Return the [X, Y] coordinate for the center point of the cell that contains the specified text.  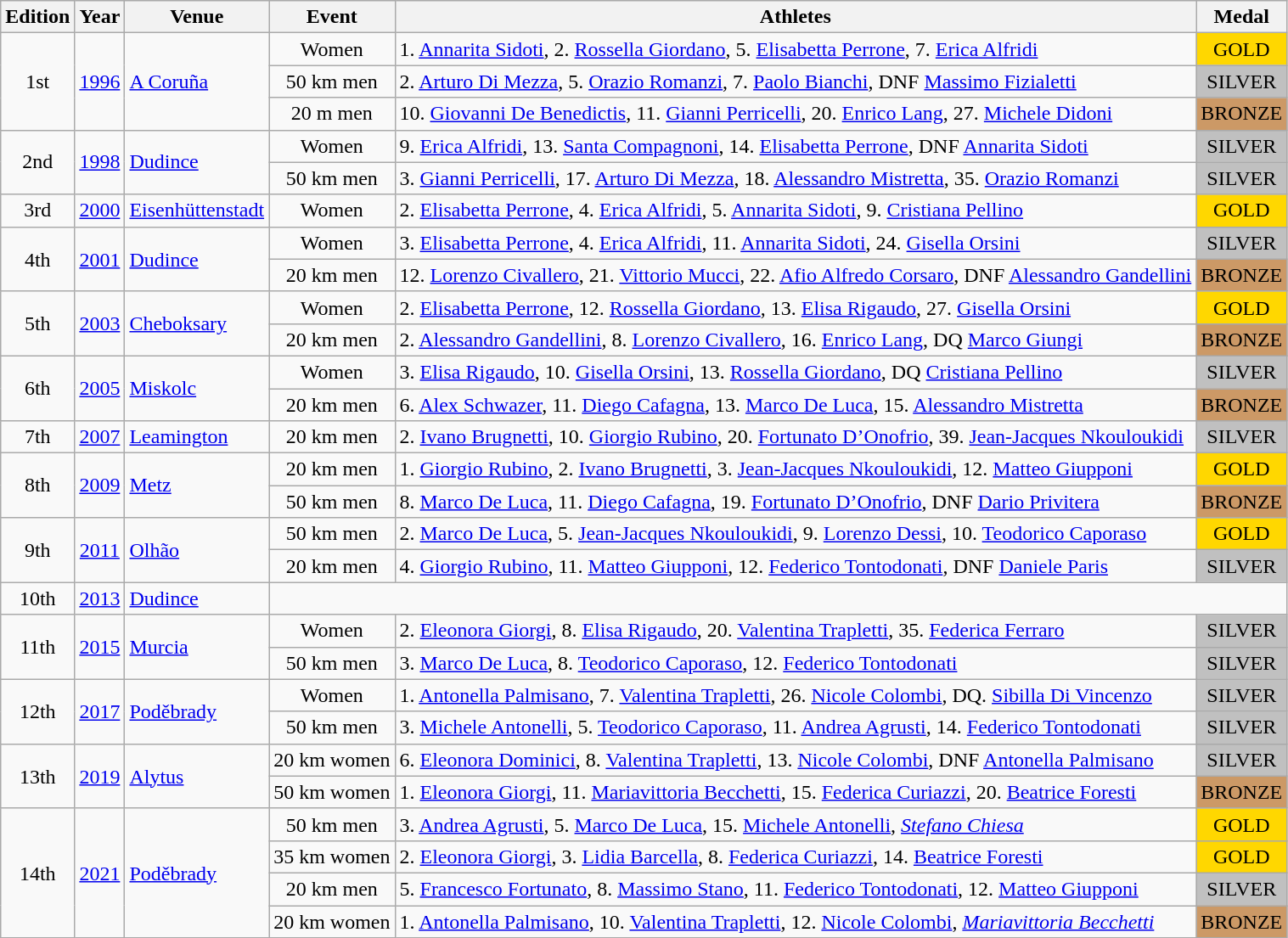
2009 [100, 486]
1st [37, 81]
8. Marco De Luca, 11. Diego Cafagna, 19. Fortunato D’Onofrio, DNF Dario Privitera [796, 502]
Cheboksary [197, 323]
Eisenhüttenstadt [197, 211]
2001 [100, 259]
10. Giovanni De Benedictis, 11. Gianni Perricelli, 20. Enrico Lang, 27. Michele Didoni [796, 114]
7th [37, 437]
3. Andrea Agrusti, 5. Marco De Luca, 15. Michele Antonelli, Stefano Chiesa [796, 824]
2nd [37, 162]
2. Marco De Luca, 5. Jean-Jacques Nkouloukidi, 9. Lorenzo Dessi, 10. Teodorico Caporaso [796, 534]
50 km women [332, 792]
Year [100, 17]
2021 [100, 873]
3rd [37, 211]
Olhão [197, 550]
2015 [100, 647]
5. Francesco Fortunato, 8. Massimo Stano, 11. Federico Tontodonati, 12. Matteo Giupponi [796, 889]
2005 [100, 388]
1996 [100, 81]
1. Antonella Palmisano, 10. Valentina Trapletti, 12. Nicole Colombi, Mariavittoria Becchetti [796, 921]
20 m men [332, 114]
Event [332, 17]
4. Giorgio Rubino, 11. Matteo Giupponi, 12. Federico Tontodonati, DNF Daniele Paris [796, 566]
2000 [100, 211]
2019 [100, 776]
9. Erica Alfridi, 13. Santa Compagnoni, 14. Elisabetta Perrone, DNF Annarita Sidoti [796, 146]
2003 [100, 323]
6th [37, 388]
2013 [100, 598]
13th [37, 776]
2. Elisabetta Perrone, 12. Rossella Giordano, 13. Elisa Rigaudo, 27. Gisella Orsini [796, 307]
Leamington [197, 437]
11th [37, 647]
Edition [37, 17]
12th [37, 711]
Metz [197, 486]
4th [37, 259]
35 km women [332, 857]
3. Michele Antonelli, 5. Teodorico Caporaso, 11. Andrea Agrusti, 14. Federico Tontodonati [796, 727]
A Coruña [197, 81]
Alytus [197, 776]
Venue [197, 17]
2007 [100, 437]
1. Giorgio Rubino, 2. Ivano Brugnetti, 3. Jean-Jacques Nkouloukidi, 12. Matteo Giupponi [796, 469]
2. Arturo Di Mezza, 5. Orazio Romanzi, 7. Paolo Bianchi, DNF Massimo Fizialetti [796, 81]
6. Eleonora Dominici, 8. Valentina Trapletti, 13. Nicole Colombi, DNF Antonella Palmisano [796, 760]
Athletes [796, 17]
2. Eleonora Giorgi, 3. Lidia Barcella, 8. Federica Curiazzi, 14. Beatrice Foresti [796, 857]
2011 [100, 550]
2. Elisabetta Perrone, 4. Erica Alfridi, 5. Annarita Sidoti, 9. Cristiana Pellino [796, 211]
2. Eleonora Giorgi, 8. Elisa Rigaudo, 20. Valentina Trapletti, 35. Federica Ferraro [796, 631]
14th [37, 873]
2. Ivano Brugnetti, 10. Giorgio Rubino, 20. Fortunato D’Onofrio, 39. Jean-Jacques Nkouloukidi [796, 437]
1. Annarita Sidoti, 2. Rossella Giordano, 5. Elisabetta Perrone, 7. Erica Alfridi [796, 49]
3. Marco De Luca, 8. Teodorico Caporaso, 12. Federico Tontodonati [796, 663]
6. Alex Schwazer, 11. Diego Cafagna, 13. Marco De Luca, 15. Alessandro Mistretta [796, 405]
10th [37, 598]
Miskolc [197, 388]
Murcia [197, 647]
2017 [100, 711]
1. Antonella Palmisano, 7. Valentina Trapletti, 26. Nicole Colombi, DQ. Sibilla Di Vincenzo [796, 695]
3. Elisa Rigaudo, 10. Gisella Orsini, 13. Rossella Giordano, DQ Cristiana Pellino [796, 372]
9th [37, 550]
3. Elisabetta Perrone, 4. Erica Alfridi, 11. Annarita Sidoti, 24. Gisella Orsini [796, 243]
12. Lorenzo Civallero, 21. Vittorio Mucci, 22. Afio Alfredo Corsaro, DNF Alessandro Gandellini [796, 275]
8th [37, 486]
2. Alessandro Gandellini, 8. Lorenzo Civallero, 16. Enrico Lang, DQ Marco Giungi [796, 340]
3. Gianni Perricelli, 17. Arturo Di Mezza, 18. Alessandro Mistretta, 35. Orazio Romanzi [796, 178]
5th [37, 323]
1998 [100, 162]
Medal [1241, 17]
1. Eleonora Giorgi, 11. Mariavittoria Becchetti, 15. Federica Curiazzi, 20. Beatrice Foresti [796, 792]
